Search for the cell housing the specified text and yield its (x, y) center coordinate. 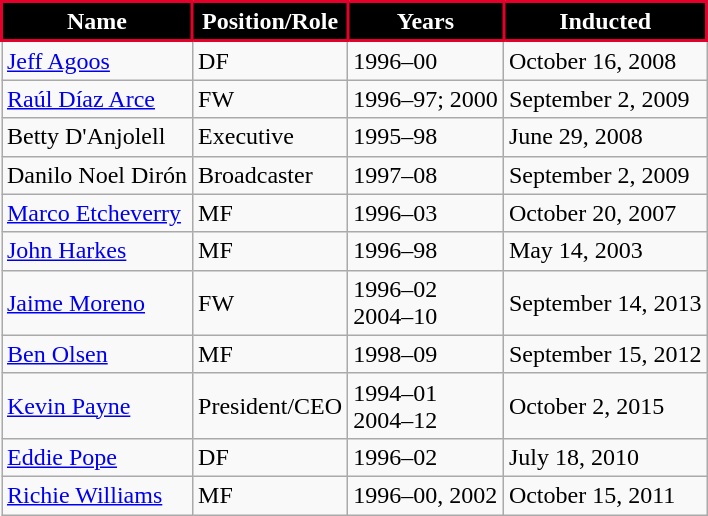
Raúl Díaz Arce (98, 99)
Inducted (605, 22)
July 18, 2010 (605, 457)
Position/Role (270, 22)
Ben Olsen (98, 354)
October 20, 2007 (605, 213)
Years (426, 22)
September 15, 2012 (605, 354)
1996–02 (426, 457)
President/CEO (270, 406)
June 29, 2008 (605, 137)
Richie Williams (98, 495)
Betty D'Anjolell (98, 137)
October 15, 2011 (605, 495)
Marco Etcheverry (98, 213)
October 16, 2008 (605, 60)
Name (98, 22)
1996–022004–10 (426, 302)
1996–00 (426, 60)
1997–08 (426, 175)
1994–012004–12 (426, 406)
Eddie Pope (98, 457)
October 2, 2015 (605, 406)
Executive (270, 137)
Broadcaster (270, 175)
September 14, 2013 (605, 302)
1996–97; 2000 (426, 99)
1996–03 (426, 213)
John Harkes (98, 251)
1995–98 (426, 137)
Jaime Moreno (98, 302)
1998–09 (426, 354)
1996–98 (426, 251)
1996–00, 2002 (426, 495)
Danilo Noel Dirón (98, 175)
May 14, 2003 (605, 251)
Kevin Payne (98, 406)
Jeff Agoos (98, 60)
